Find where the given text appears and provide that cell's center as [X, Y] coordinate. 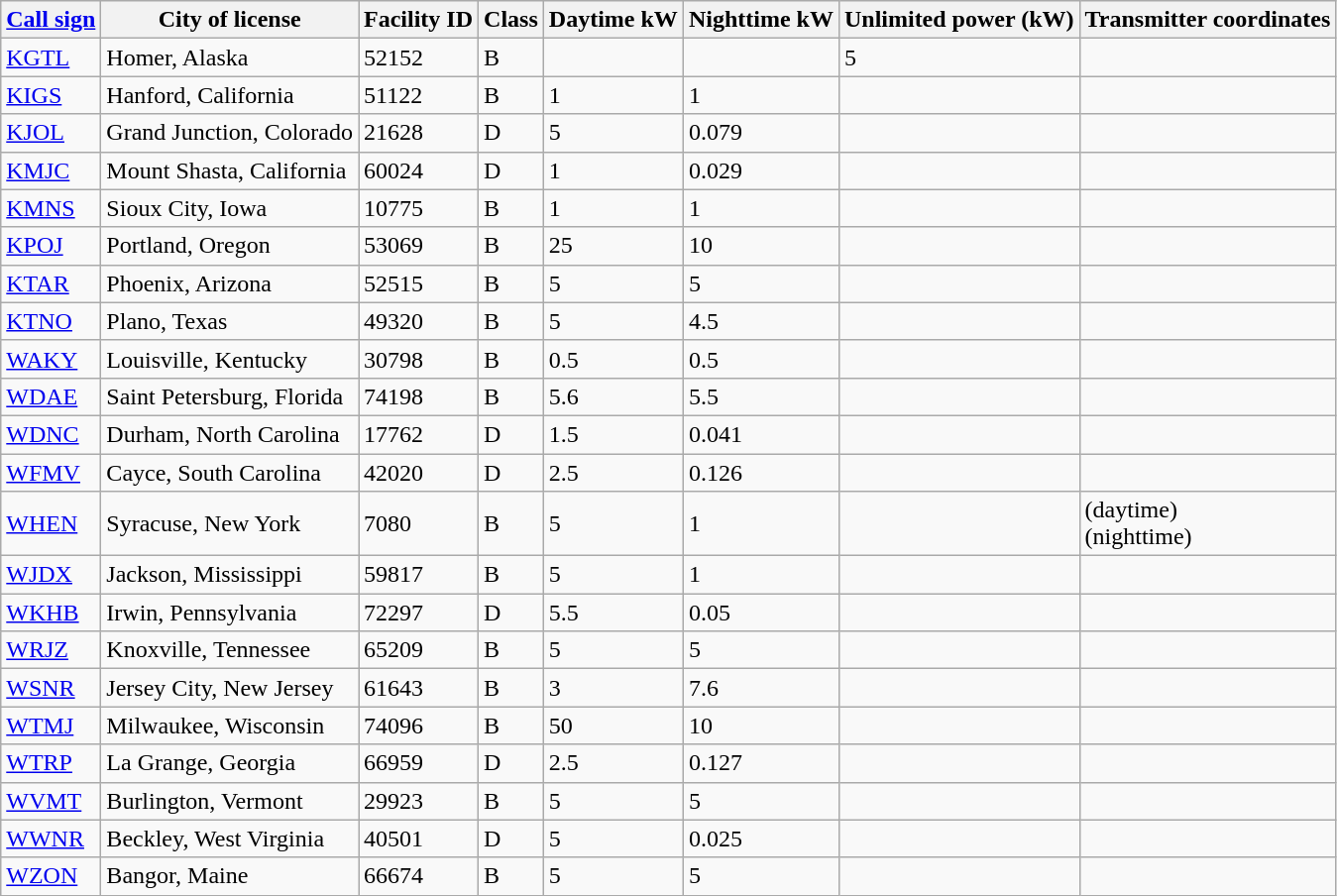
Phoenix, Arizona [230, 283]
WHEN [52, 523]
Durham, North Carolina [230, 434]
72297 [418, 613]
Nighttime kW [761, 20]
61643 [418, 688]
Cayce, South Carolina [230, 473]
5.6 [613, 396]
50 [613, 726]
Burlington, Vermont [230, 801]
0.029 [761, 170]
KMJC [52, 170]
KTAR [52, 283]
Hanford, California [230, 95]
WWNR [52, 839]
Daytime kW [613, 20]
Irwin, Pennsylvania [230, 613]
7.6 [761, 688]
WZON [52, 876]
Grand Junction, Colorado [230, 133]
WDAE [52, 396]
WTRP [52, 763]
29923 [418, 801]
KMNS [52, 208]
WSNR [52, 688]
52152 [418, 57]
Unlimited power (kW) [959, 20]
WRJZ [52, 650]
0.025 [761, 839]
17762 [418, 434]
Milwaukee, Wisconsin [230, 726]
Call sign [52, 20]
30798 [418, 359]
3 [613, 688]
WVMT [52, 801]
WDNC [52, 434]
0.127 [761, 763]
42020 [418, 473]
51122 [418, 95]
0.05 [761, 613]
59817 [418, 575]
21628 [418, 133]
53069 [418, 246]
Plano, Texas [230, 321]
Saint Petersburg, Florida [230, 396]
Mount Shasta, California [230, 170]
KTNO [52, 321]
Class [511, 20]
Syracuse, New York [230, 523]
KGTL [52, 57]
Homer, Alaska [230, 57]
Bangor, Maine [230, 876]
40501 [418, 839]
Louisville, Kentucky [230, 359]
Jackson, Mississippi [230, 575]
KJOL [52, 133]
(daytime) (nighttime) [1207, 523]
Knoxville, Tennessee [230, 650]
25 [613, 246]
60024 [418, 170]
Beckley, West Virginia [230, 839]
74096 [418, 726]
Portland, Oregon [230, 246]
Transmitter coordinates [1207, 20]
0.126 [761, 473]
KPOJ [52, 246]
0.041 [761, 434]
52515 [418, 283]
10775 [418, 208]
66674 [418, 876]
7080 [418, 523]
74198 [418, 396]
WAKY [52, 359]
WTMJ [52, 726]
WKHB [52, 613]
City of license [230, 20]
Facility ID [418, 20]
KIGS [52, 95]
66959 [418, 763]
65209 [418, 650]
Sioux City, Iowa [230, 208]
1.5 [613, 434]
49320 [418, 321]
La Grange, Georgia [230, 763]
WFMV [52, 473]
0.079 [761, 133]
Jersey City, New Jersey [230, 688]
WJDX [52, 575]
4.5 [761, 321]
